Provide the [x, y] coordinate of the cell's center where the given text is located.  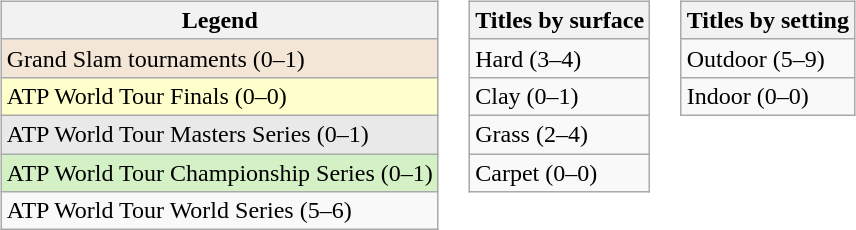
Outdoor (5–9) [768, 58]
ATP World Tour Finals (0–0) [220, 96]
Legend [220, 20]
ATP World Tour Masters Series (0–1) [220, 134]
Clay (0–1) [560, 96]
Indoor (0–0) [768, 96]
ATP World Tour World Series (5–6) [220, 211]
Grass (2–4) [560, 134]
Grand Slam tournaments (0–1) [220, 58]
Hard (3–4) [560, 58]
Carpet (0–0) [560, 173]
Titles by surface [560, 20]
Titles by setting [768, 20]
ATP World Tour Championship Series (0–1) [220, 173]
